Pinpoint the cell where the given text exists, returning its [x, y] midpoint coordinate. 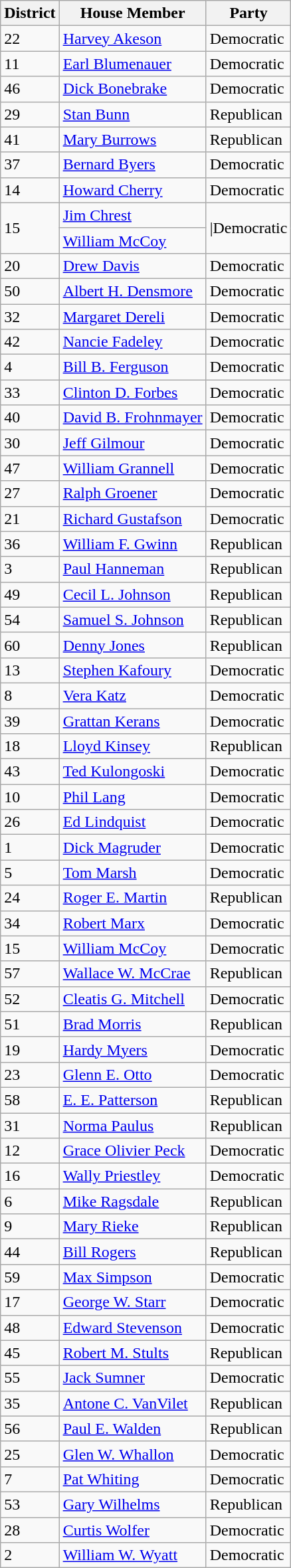
Wallace W. McCrae [133, 974]
30 [30, 443]
42 [30, 342]
Cecil L. Johnson [133, 594]
56 [30, 1429]
Hardy Myers [133, 1049]
7 [30, 1479]
Phil Lang [133, 797]
27 [30, 493]
44 [30, 1252]
52 [30, 999]
1 [30, 847]
3 [30, 569]
Clinton D. Forbes [133, 392]
37 [30, 165]
50 [30, 291]
E. E. Patterson [133, 1100]
34 [30, 923]
Glenn E. Otto [133, 1075]
53 [30, 1504]
Bill Rogers [133, 1252]
Earl Blumenauer [133, 64]
Richard Gustafson [133, 519]
Paul Hanneman [133, 569]
45 [30, 1353]
Jack Sumner [133, 1378]
31 [30, 1126]
Curtis Wolfer [133, 1529]
Ted Kulongoski [133, 772]
Dick Magruder [133, 847]
Jim Chrest [133, 215]
House Member [133, 13]
Lloyd Kinsey [133, 746]
58 [30, 1100]
49 [30, 594]
18 [30, 746]
16 [30, 1176]
William Grannell [133, 468]
5 [30, 873]
|Democratic [248, 228]
Norma Paulus [133, 1126]
William F. Gwinn [133, 544]
Pat Whiting [133, 1479]
51 [30, 1024]
Bernard Byers [133, 165]
48 [30, 1328]
6 [30, 1201]
District [30, 13]
Wally Priestley [133, 1176]
Bill B. Ferguson [133, 367]
60 [30, 645]
Edward Stevenson [133, 1328]
19 [30, 1049]
17 [30, 1302]
Ed Lindquist [133, 822]
54 [30, 620]
33 [30, 392]
47 [30, 468]
21 [30, 519]
2 [30, 1555]
41 [30, 139]
Paul E. Walden [133, 1429]
Max Simpson [133, 1277]
Stan Bunn [133, 114]
Margaret Dereli [133, 317]
20 [30, 266]
43 [30, 772]
Vera Katz [133, 695]
39 [30, 721]
Robert M. Stults [133, 1353]
Samuel S. Johnson [133, 620]
13 [30, 670]
23 [30, 1075]
Dick Bonebrake [133, 89]
Howard Cherry [133, 190]
59 [30, 1277]
26 [30, 822]
Antone C. VanVilet [133, 1403]
57 [30, 974]
35 [30, 1403]
Glen W. Whallon [133, 1454]
4 [30, 367]
40 [30, 418]
29 [30, 114]
28 [30, 1529]
David B. Frohnmayer [133, 418]
10 [30, 797]
Harvey Akeson [133, 39]
Mary Rieke [133, 1227]
Gary Wilhelms [133, 1504]
Drew Davis [133, 266]
32 [30, 317]
Mary Burrows [133, 139]
9 [30, 1227]
Grace Olivier Peck [133, 1151]
Mike Ragsdale [133, 1201]
Robert Marx [133, 923]
22 [30, 39]
Roger E. Martin [133, 898]
Grattan Kerans [133, 721]
25 [30, 1454]
11 [30, 64]
Brad Morris [133, 1024]
24 [30, 898]
Stephen Kafoury [133, 670]
Tom Marsh [133, 873]
George W. Starr [133, 1302]
14 [30, 190]
Denny Jones [133, 645]
Ralph Groener [133, 493]
Nancie Fadeley [133, 342]
36 [30, 544]
Party [248, 13]
12 [30, 1151]
Albert H. Densmore [133, 291]
8 [30, 695]
Jeff Gilmour [133, 443]
46 [30, 89]
55 [30, 1378]
William W. Wyatt [133, 1555]
Cleatis G. Mitchell [133, 999]
